Identify which cell holds the provided text, then report its (x, y) central coordinate. 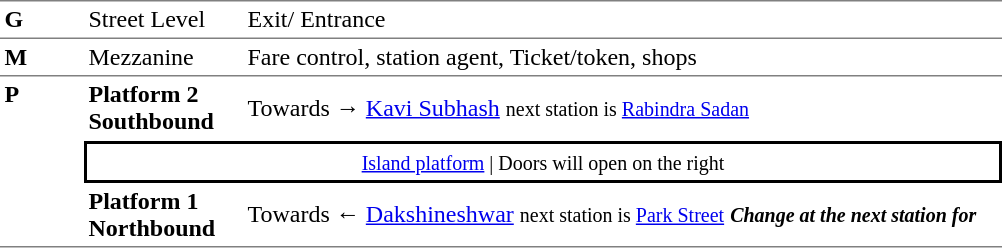
Fare control, station agent, Ticket/token, shops (622, 58)
Towards ← Dakshineshwar next station is Park Street Change at the next station for (622, 215)
G (42, 20)
Street Level (164, 20)
Island platform | Doors will open on the right (543, 162)
Exit/ Entrance (622, 20)
M (42, 58)
Platform 1Northbound (164, 215)
Mezzanine (164, 58)
P (42, 162)
Towards → Kavi Subhash next station is Rabindra Sadan (622, 108)
Platform 2Southbound (164, 108)
